For the text-containing cell, return its midpoint in [X, Y] coordinate format. 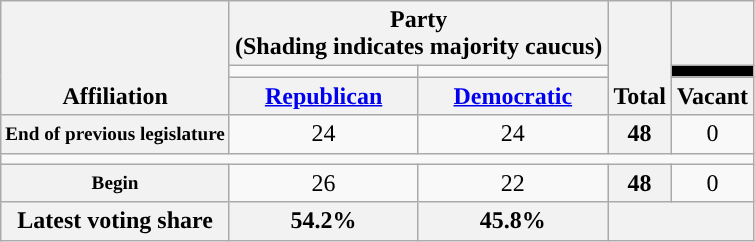
Affiliation [116, 58]
Democratic [513, 96]
Republican [323, 96]
Latest voting share [116, 221]
45.8% [513, 221]
Party (Shading indicates majority caucus) [418, 34]
End of previous legislature [116, 134]
Total [640, 58]
22 [513, 183]
Begin [116, 183]
54.2% [323, 221]
Vacant [712, 96]
26 [323, 183]
